For the text-containing cell, return its midpoint in [X, Y] coordinate format. 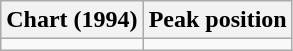
Peak position [218, 20]
Chart (1994) [72, 20]
